Locate the cell with the specified text and output its [X, Y] center coordinate. 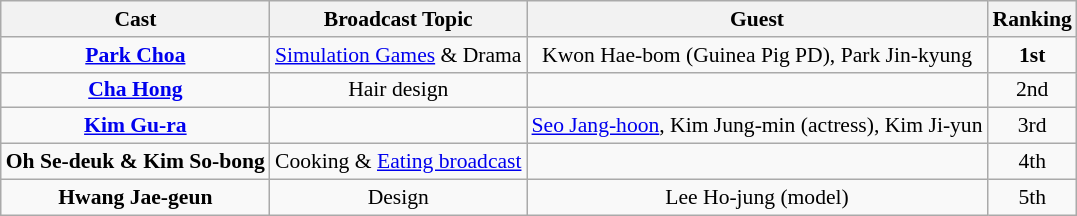
Design [398, 197]
3rd [1032, 126]
2nd [1032, 90]
1st [1032, 55]
Kwon Hae-bom (Guinea Pig PD), Park Jin-kyung [758, 55]
Cha Hong [136, 90]
Park Choa [136, 55]
Cast [136, 19]
Broadcast Topic [398, 19]
Cooking & Eating broadcast [398, 162]
5th [1032, 197]
Simulation Games & Drama [398, 55]
Oh Se-deuk & Kim So-bong [136, 162]
Hwang Jae-geun [136, 197]
Kim Gu-ra [136, 126]
Hair design [398, 90]
Ranking [1032, 19]
4th [1032, 162]
Guest [758, 19]
Lee Ho-jung (model) [758, 197]
Seo Jang-hoon, Kim Jung-min (actress), Kim Ji-yun [758, 126]
